Identify which cell holds the provided text, then report its [X, Y] central coordinate. 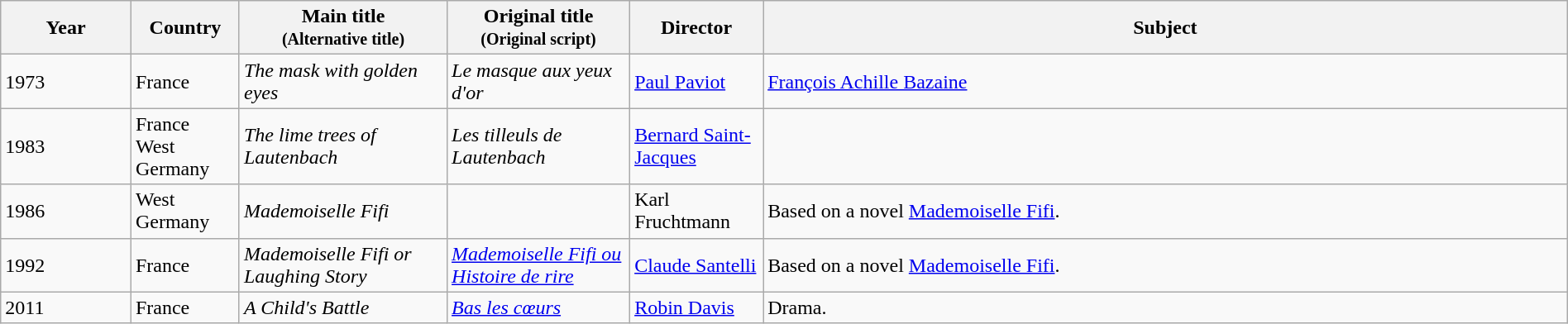
Bas les cœurs [539, 307]
1983 [66, 146]
Country [185, 28]
François Achille Bazaine [1166, 81]
Karl Fruchtmann [696, 212]
FranceWest Germany [185, 146]
Mademoiselle Fifi ou Histoire de rire [539, 264]
Mademoiselle Fifi or Laughing Story [342, 264]
The lime trees of Lautenbach [342, 146]
1986 [66, 212]
2011 [66, 307]
West Germany [185, 212]
Drama. [1166, 307]
1992 [66, 264]
1973 [66, 81]
Bernard Saint-Jacques [696, 146]
Subject [1166, 28]
Mademoiselle Fifi [342, 212]
Original title(Original script) [539, 28]
A Child's Battle [342, 307]
Le masque aux yeux d'or [539, 81]
Robin Davis [696, 307]
Main title(Alternative title) [342, 28]
Year [66, 28]
Paul Paviot [696, 81]
Les tilleuls de Lautenbach [539, 146]
Director [696, 28]
The mask with golden eyes [342, 81]
Claude Santelli [696, 264]
